Provide the (X, Y) coordinate of the cell's center where the given text is located.  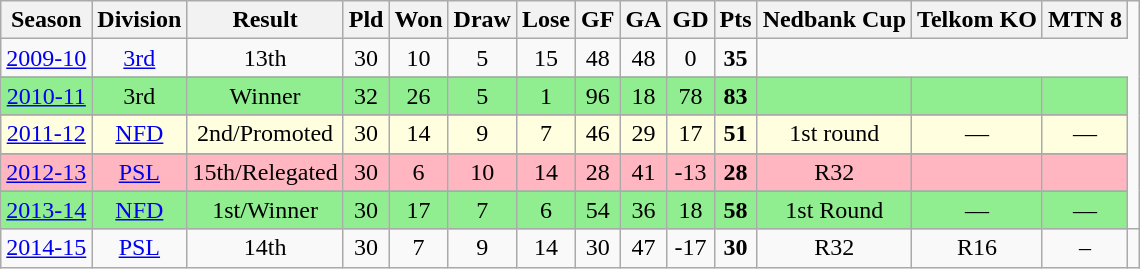
Pld (366, 20)
54 (598, 210)
14th (265, 248)
1st Round (834, 210)
58 (736, 210)
Season (46, 20)
Lose (546, 20)
– (1084, 248)
R16 (978, 248)
1 (546, 96)
26 (418, 96)
15 (546, 58)
2011-12 (46, 134)
Division (140, 20)
MTN 8 (1084, 20)
1st/Winner (265, 210)
Result (265, 20)
2014-15 (46, 248)
-17 (690, 248)
Won (418, 20)
1st round (834, 134)
Pts (736, 20)
0 (690, 58)
51 (736, 134)
32 (366, 96)
-13 (690, 172)
15th/Relegated (265, 172)
Winner (265, 96)
2012-13 (46, 172)
2013-14 (46, 210)
2010-11 (46, 96)
13th (265, 58)
29 (644, 134)
41 (644, 172)
46 (598, 134)
GA (644, 20)
Draw (482, 20)
GF (598, 20)
2nd/Promoted (265, 134)
35 (736, 58)
2009-10 (46, 58)
78 (690, 96)
Telkom KO (978, 20)
36 (644, 210)
83 (736, 96)
GD (690, 20)
Nedbank Cup (834, 20)
96 (598, 96)
47 (644, 248)
